Pinpoint the cell where the given text exists, returning its (x, y) midpoint coordinate. 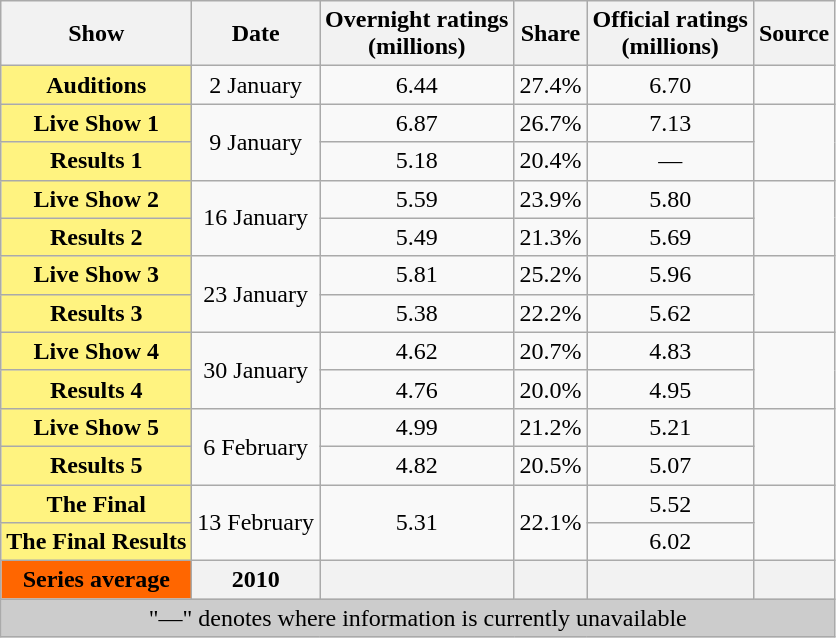
Results 2 (96, 237)
5.31 (417, 522)
6 February (256, 446)
20.5% (550, 465)
5.81 (417, 275)
9 January (256, 142)
The Final (96, 503)
5.62 (670, 313)
Results 4 (96, 389)
4.62 (417, 351)
30 January (256, 370)
6.70 (670, 85)
— (670, 161)
5.38 (417, 313)
22.2% (550, 313)
16 January (256, 218)
5.59 (417, 199)
7.13 (670, 123)
26.7% (550, 123)
5.18 (417, 161)
"—" denotes where information is currently unavailable (418, 618)
Results 5 (96, 465)
5.80 (670, 199)
5.21 (670, 427)
5.49 (417, 237)
4.82 (417, 465)
13 February (256, 522)
5.52 (670, 503)
Overnight ratings(millions) (417, 34)
21.3% (550, 237)
Source (794, 34)
Date (256, 34)
Live Show 1 (96, 123)
23.9% (550, 199)
Results 1 (96, 161)
5.07 (670, 465)
The Final Results (96, 542)
25.2% (550, 275)
2010 (256, 580)
Live Show 4 (96, 351)
4.99 (417, 427)
2 January (256, 85)
6.87 (417, 123)
Official ratings(millions) (670, 34)
21.2% (550, 427)
27.4% (550, 85)
20.4% (550, 161)
Results 3 (96, 313)
5.69 (670, 237)
Show (96, 34)
Share (550, 34)
Live Show 5 (96, 427)
23 January (256, 294)
4.76 (417, 389)
22.1% (550, 522)
20.0% (550, 389)
6.02 (670, 542)
Series average (96, 580)
5.96 (670, 275)
20.7% (550, 351)
4.83 (670, 351)
6.44 (417, 85)
Live Show 3 (96, 275)
Auditions (96, 85)
Live Show 2 (96, 199)
4.95 (670, 389)
